Pinpoint the cell where the given text exists, returning its (X, Y) midpoint coordinate. 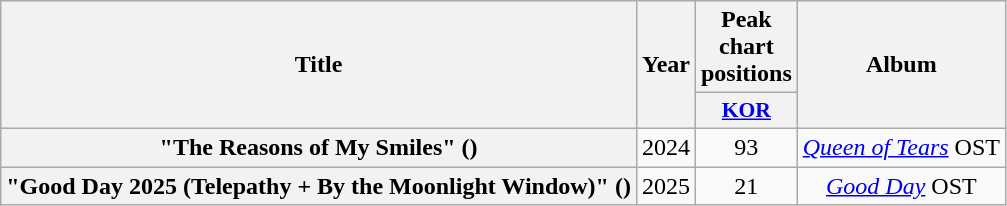
"The Reasons of My Smiles" () (319, 147)
Year (666, 65)
Peak chart positions (746, 47)
2024 (666, 147)
Queen of Tears OST (901, 147)
93 (746, 147)
Album (901, 65)
"Good Day 2025 (Telepathy + By the Moonlight Window)" () (319, 185)
2025 (666, 185)
KOR (746, 111)
Title (319, 65)
21 (746, 185)
Good Day OST (901, 185)
